Detect which cell encompasses the target text, then output its (X, Y) center coordinate. 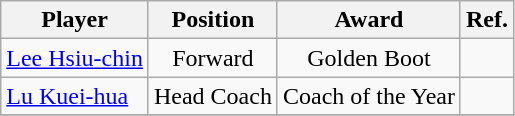
Ref. (486, 20)
Golden Boot (368, 58)
Position (212, 20)
Lee Hsiu-chin (75, 58)
Player (75, 20)
Lu Kuei-hua (75, 96)
Head Coach (212, 96)
Award (368, 20)
Coach of the Year (368, 96)
Forward (212, 58)
